For the text-containing cell, return its midpoint in (X, Y) coordinate format. 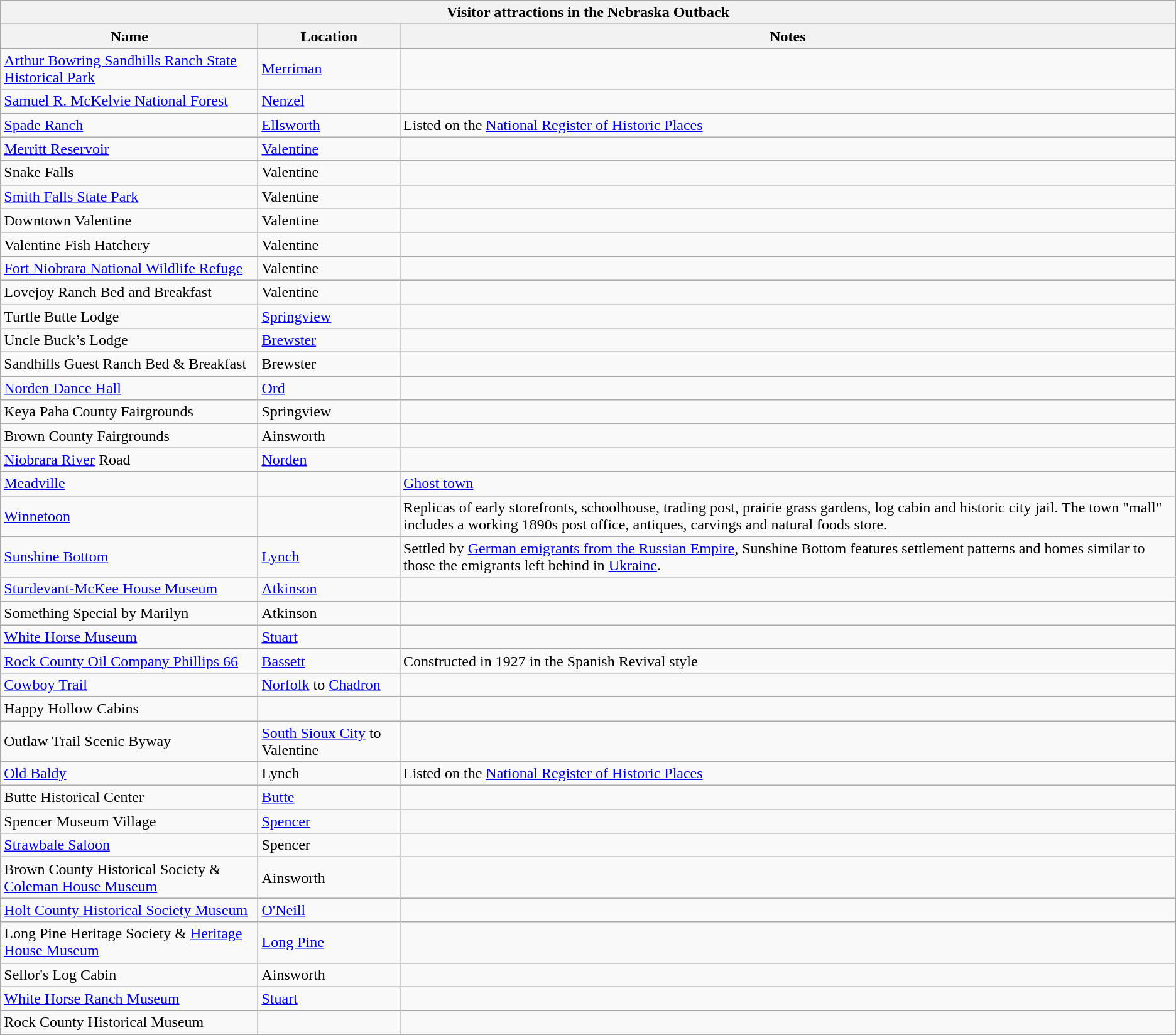
Old Baldy (129, 774)
Samuel R. McKelvie National Forest (129, 101)
Smith Falls State Park (129, 197)
Lovejoy Ranch Bed and Breakfast (129, 292)
Nenzel (329, 101)
Sturdevant-McKee House Museum (129, 589)
Visitor attractions in the Nebraska Outback (588, 13)
Ghost town (788, 484)
Valentine Fish Hatchery (129, 244)
Sandhills Guest Ranch Bed & Breakfast (129, 364)
Butte (329, 798)
Downtown Valentine (129, 220)
Location (329, 36)
Rock County Historical Museum (129, 1022)
Long Pine (329, 942)
Butte Historical Center (129, 798)
Long Pine Heritage Society & Heritage House Museum (129, 942)
Name (129, 36)
Merriman (329, 69)
Sunshine Bottom (129, 556)
Spade Ranch (129, 125)
Cowboy Trail (129, 685)
Something Special by Marilyn (129, 613)
Sellor's Log Cabin (129, 975)
Ellsworth (329, 125)
Strawbale Saloon (129, 845)
White Horse Ranch Museum (129, 999)
Outlaw Trail Scenic Byway (129, 741)
Constructed in 1927 in the Spanish Revival style (788, 661)
Keya Paha County Fairgrounds (129, 412)
Winnetoon (129, 516)
Spencer Museum Village (129, 821)
Rock County Oil Company Phillips 66 (129, 661)
Happy Hollow Cabins (129, 708)
Ord (329, 388)
South Sioux City to Valentine (329, 741)
Brown County Fairgrounds (129, 436)
Norden Dance Hall (129, 388)
Uncle Buck’s Lodge (129, 340)
Brown County Historical Society & Coleman House Museum (129, 878)
O'Neill (329, 910)
Merritt Reservoir (129, 149)
Fort Niobrara National Wildlife Refuge (129, 268)
Norden (329, 460)
Meadville (129, 484)
White Horse Museum (129, 637)
Bassett (329, 661)
Norfolk to Chadron (329, 685)
Notes (788, 36)
Niobrara River Road (129, 460)
Arthur Bowring Sandhills Ranch State Historical Park (129, 69)
Turtle Butte Lodge (129, 316)
Snake Falls (129, 173)
Holt County Historical Society Museum (129, 910)
